Extract the [X, Y] coordinate from the center of the cell holding the provided text.  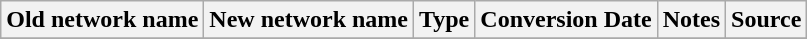
Notes [691, 20]
Type [444, 20]
Old network name [102, 20]
New network name [309, 20]
Source [766, 20]
Conversion Date [566, 20]
